Pinpoint the cell where the given text exists, returning its (x, y) midpoint coordinate. 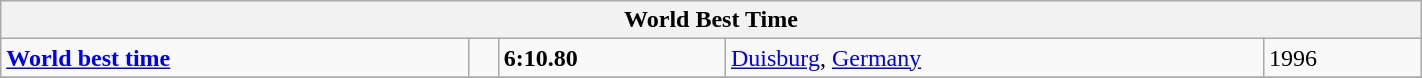
Duisburg, Germany (994, 58)
World Best Time (711, 20)
World best time (235, 58)
6:10.80 (612, 58)
1996 (1342, 58)
